Determine the (x, y) coordinate at the center of the cell enclosing the given text.  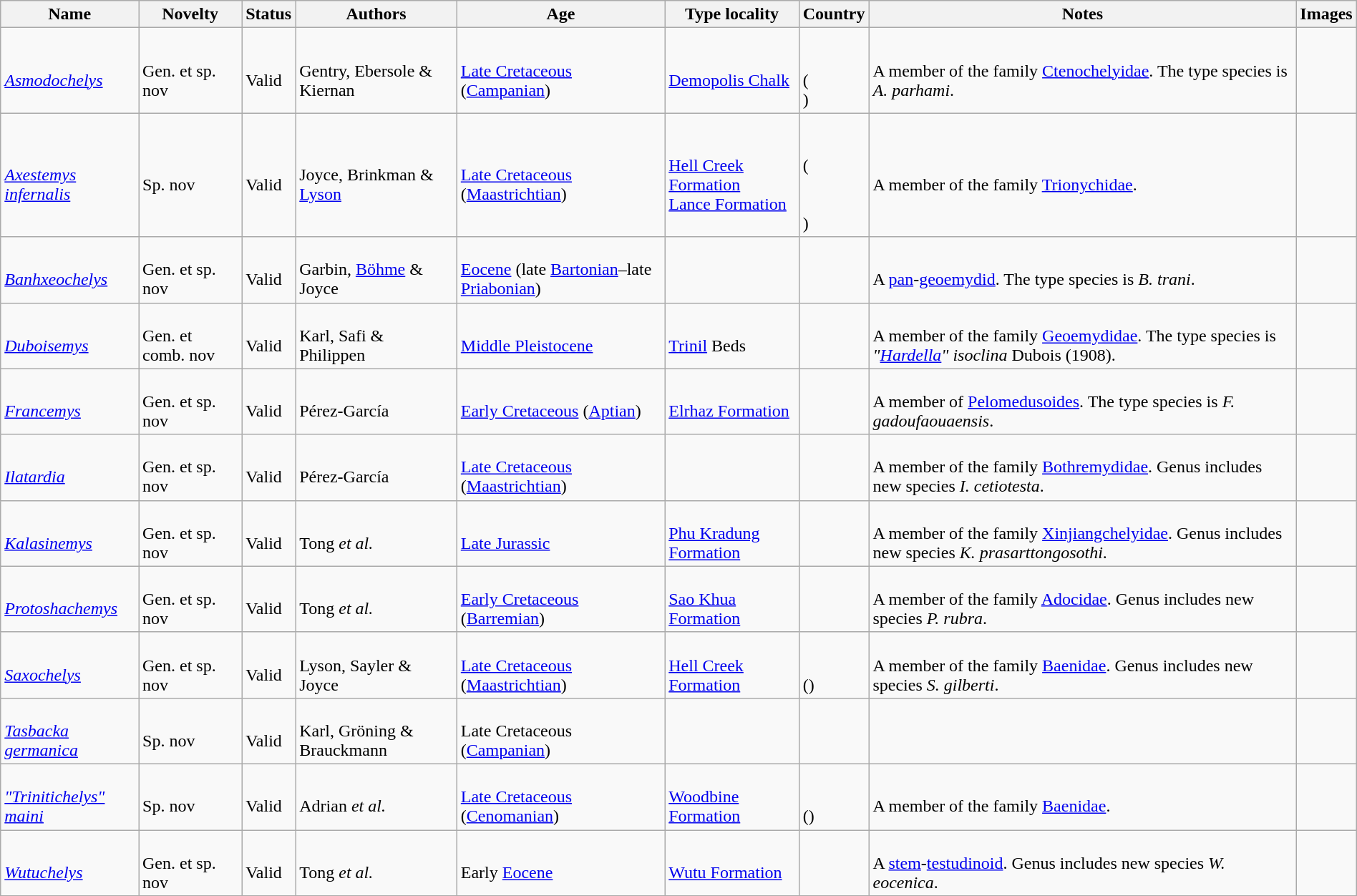
Late Jurassic (560, 533)
Asmodochelys (70, 70)
Images (1326, 14)
Karl, Safi & Philippen (376, 336)
Hell Creek Formation Lance Formation (732, 175)
Late Cretaceous (Cenomanian) (560, 797)
Middle Pleistocene (560, 336)
A pan-geoemydid. The type species is B. trani. (1082, 270)
Wutuchelys (70, 863)
Notes (1082, 14)
Protoshachemys (70, 599)
Name (70, 14)
Eocene (late Bartonian–late Priabonian) (560, 270)
Country (834, 14)
Demopolis Chalk (732, 70)
Woodbine Formation (732, 797)
Garbin, Böhme & Joyce (376, 270)
Authors (376, 14)
Duboisemys (70, 336)
Sao Khua Formation (732, 599)
Saxochelys (70, 665)
Tasbacka germanica (70, 731)
Type locality (732, 14)
Joyce, Brinkman & Lyson (376, 175)
A member of Pelomedusoides. The type species is F. gadoufaouaensis. (1082, 401)
Wutu Formation (732, 863)
Gentry, Ebersole & Kiernan (376, 70)
Novelty (190, 14)
Axestemys infernalis (70, 175)
Early Cretaceous (Aptian) (560, 401)
Lyson, Sayler & Joyce (376, 665)
Ilatardia (70, 467)
A member of the family Trionychidae. (1082, 175)
A member of the family Xinjiangchelyidae. Genus includes new species K. prasarttongosothi. (1082, 533)
Francemys (70, 401)
Hell Creek Formation (732, 665)
A member of the family Baenidae. (1082, 797)
Trinil Beds (732, 336)
A member of the family Adocidae. Genus includes new species P. rubra. (1082, 599)
Karl, Gröning & Brauckmann (376, 731)
Early Eocene (560, 863)
Age (560, 14)
Gen. et comb. nov (190, 336)
Status (269, 14)
A member of the family Geoemydidae. The type species is "Hardella" isoclina Dubois (1908). (1082, 336)
Phu Kradung Formation (732, 533)
Banhxeochelys (70, 270)
Adrian et al. (376, 797)
A member of the family Ctenochelyidae. The type species is A. parhami. (1082, 70)
Elrhaz Formation (732, 401)
A member of the family Baenidae. Genus includes new species S. gilberti. (1082, 665)
A stem-testudinoid. Genus includes new species W. eocenica. (1082, 863)
Early Cretaceous (Barremian) (560, 599)
A member of the family Bothremydidae. Genus includes new species I. cetiotesta. (1082, 467)
"Trinitichelys" maini (70, 797)
Kalasinemys (70, 533)
